Capture the cell that displays the provided text and extract its (X, Y) central coordinate. 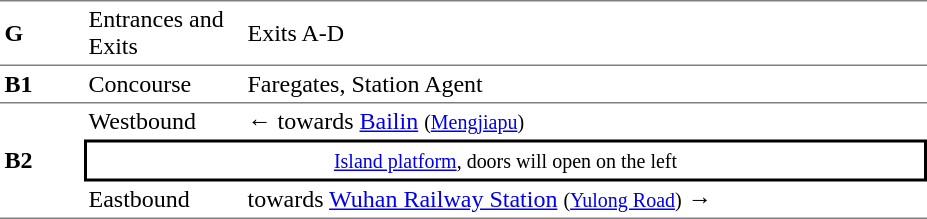
Entrances and Exits (164, 32)
← towards Bailin (Mengjiapu) (585, 121)
Exits A-D (585, 32)
B2 (42, 160)
Westbound (164, 121)
Island platform, doors will open on the left (506, 161)
G (42, 32)
Concourse (164, 83)
Faregates, Station Agent (585, 83)
B1 (42, 83)
